Provide the [X, Y] coordinate of the cell's center where the given text is located.  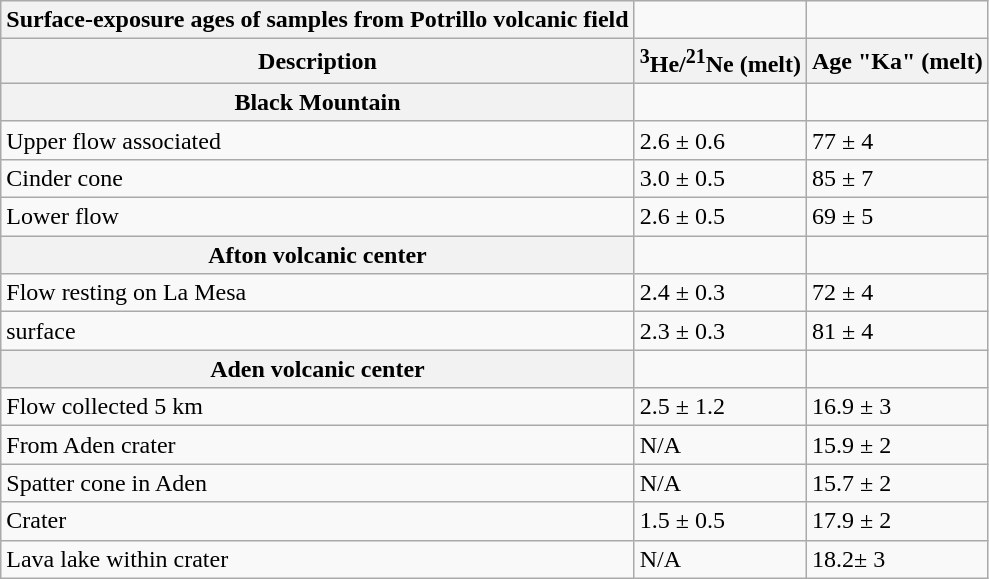
2.6 ± 0.6 [720, 140]
17.9 ± 2 [898, 521]
Surface-exposure ages of samples from Potrillo volcanic field [318, 20]
15.9 ± 2 [898, 445]
Upper flow associated [318, 140]
From Aden crater [318, 445]
Cinder cone [318, 178]
15.7 ± 2 [898, 483]
77 ± 4 [898, 140]
Spatter cone in Aden [318, 483]
2.4 ± 0.3 [720, 293]
Description [318, 62]
3He/21Ne (melt) [720, 62]
1.5 ± 0.5 [720, 521]
Afton volcanic center [318, 255]
18.2± 3 [898, 559]
surface [318, 331]
2.3 ± 0.3 [720, 331]
Aden volcanic center [318, 369]
Crater [318, 521]
69 ± 5 [898, 217]
3.0 ± 0.5 [720, 178]
16.9 ± 3 [898, 407]
81 ± 4 [898, 331]
Lava lake within crater [318, 559]
2.6 ± 0.5 [720, 217]
Lower flow [318, 217]
Black Mountain [318, 102]
72 ± 4 [898, 293]
2.5 ± 1.2 [720, 407]
Flow resting on La Mesa [318, 293]
85 ± 7 [898, 178]
Flow collected 5 km [318, 407]
Age "Ka" (melt) [898, 62]
